Identify which cell holds the provided text, then report its [X, Y] central coordinate. 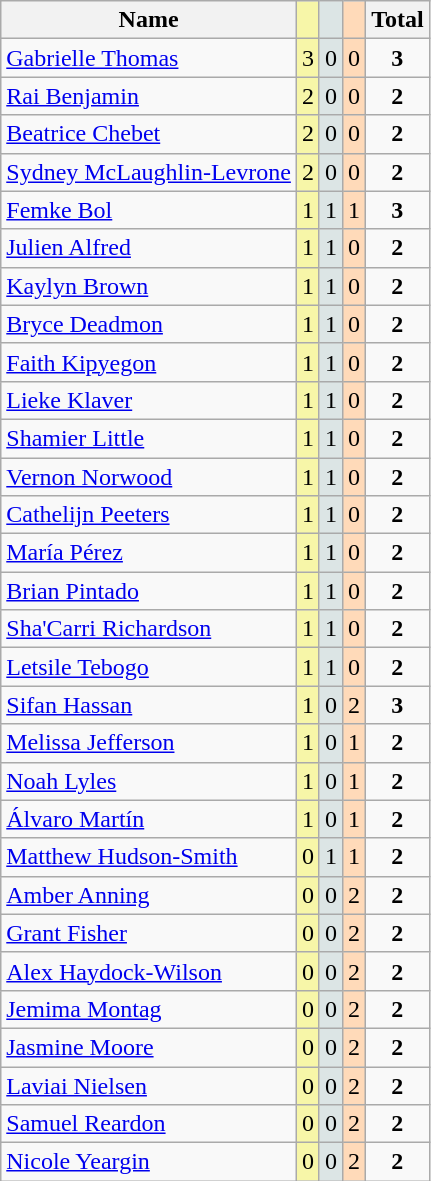
Alex Haydock-Wilson [149, 971]
Sifan Hassan [149, 705]
Bryce Deadmon [149, 324]
Rai Benjamin [149, 96]
Letsile Tebogo [149, 667]
Lieke Klaver [149, 400]
Beatrice Chebet [149, 134]
Jasmine Moore [149, 1047]
Name [149, 20]
Matthew Hudson-Smith [149, 857]
Grant Fisher [149, 933]
Samuel Reardon [149, 1124]
Sydney McLaughlin-Levrone [149, 172]
Gabrielle Thomas [149, 58]
Julien Alfred [149, 248]
Álvaro Martín [149, 819]
Melissa Jefferson [149, 743]
Laviai Nielsen [149, 1085]
María Pérez [149, 553]
Nicole Yeargin [149, 1162]
Shamier Little [149, 438]
Femke Bol [149, 210]
Amber Anning [149, 895]
Vernon Norwood [149, 477]
Noah Lyles [149, 781]
Cathelijn Peeters [149, 515]
Kaylyn Brown [149, 286]
Sha'Carri Richardson [149, 629]
Total [398, 20]
Faith Kipyegon [149, 362]
Jemima Montag [149, 1009]
Brian Pintado [149, 591]
